Output the (x, y) coordinate of the center of the cell containing the given text.  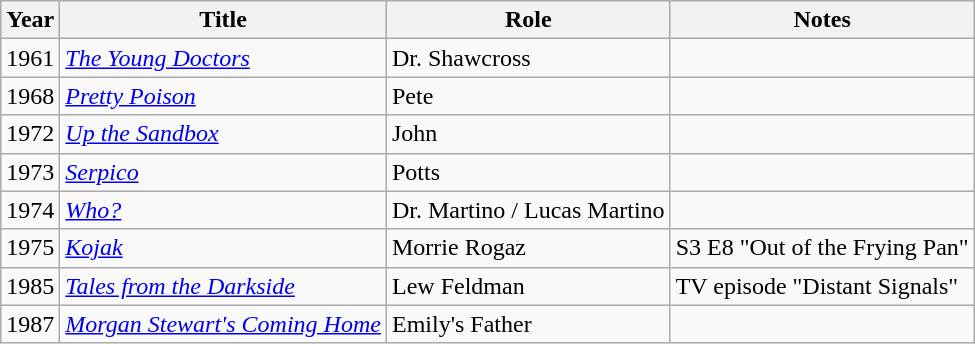
Dr. Martino / Lucas Martino (528, 210)
1985 (30, 286)
Pretty Poison (224, 96)
Potts (528, 172)
Pete (528, 96)
Year (30, 20)
TV episode "Distant Signals" (822, 286)
1972 (30, 134)
The Young Doctors (224, 58)
Title (224, 20)
1987 (30, 324)
1975 (30, 248)
Lew Feldman (528, 286)
1968 (30, 96)
Up the Sandbox (224, 134)
Morrie Rogaz (528, 248)
Notes (822, 20)
Emily's Father (528, 324)
Role (528, 20)
1974 (30, 210)
Serpico (224, 172)
Tales from the Darkside (224, 286)
Morgan Stewart's Coming Home (224, 324)
John (528, 134)
Who? (224, 210)
1973 (30, 172)
S3 E8 "Out of the Frying Pan" (822, 248)
Kojak (224, 248)
Dr. Shawcross (528, 58)
1961 (30, 58)
